Capture the cell that displays the provided text and extract its (X, Y) central coordinate. 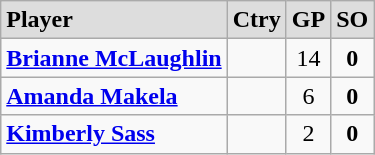
2 (308, 134)
SO (352, 20)
Player (114, 20)
Brianne McLaughlin (114, 58)
14 (308, 58)
GP (308, 20)
Ctry (256, 20)
Kimberly Sass (114, 134)
Amanda Makela (114, 96)
6 (308, 96)
